Search for the cell housing the specified text and yield its (X, Y) center coordinate. 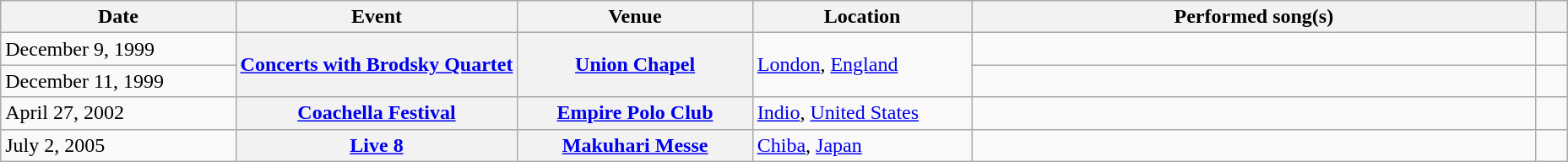
Date (118, 17)
April 27, 2002 (118, 113)
London, England (862, 65)
December 11, 1999 (118, 81)
Indio, United States (862, 113)
Union Chapel (635, 65)
Empire Polo Club (635, 113)
Concerts with Brodsky Quartet (377, 65)
Coachella Festival (377, 113)
December 9, 1999 (118, 49)
Performed song(s) (1254, 17)
Chiba, Japan (862, 145)
Event (377, 17)
Venue (635, 17)
July 2, 2005 (118, 145)
Makuhari Messe (635, 145)
Live 8 (377, 145)
Location (862, 17)
